Scan for the cell matching the given text and deliver its [x, y] coordinate at center. 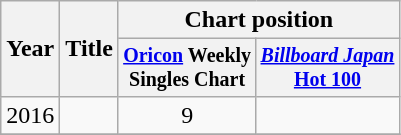
Oricon WeeklySingles Chart [186, 68]
Title [90, 49]
2016 [30, 115]
Billboard JapanHot 100 [328, 68]
Year [30, 49]
9 [186, 115]
Chart position [258, 20]
